Return the [x, y] coordinate for the center point of the cell that contains the specified text.  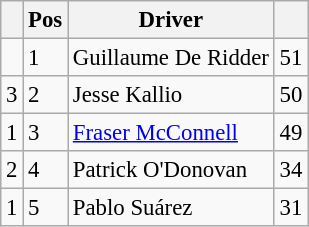
Jesse Kallio [172, 95]
Pos [46, 20]
49 [290, 133]
Guillaume De Ridder [172, 58]
50 [290, 95]
31 [290, 208]
Patrick O'Donovan [172, 170]
51 [290, 58]
5 [46, 208]
4 [46, 170]
34 [290, 170]
Pablo Suárez [172, 208]
Driver [172, 20]
Fraser McConnell [172, 133]
